Return the [X, Y] coordinate for the center point of the cell that contains the specified text.  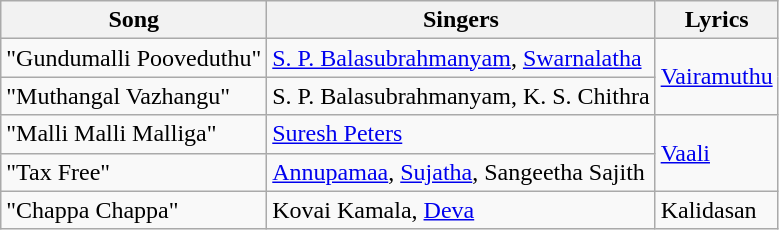
Annupamaa, Sujatha, Sangeetha Sajith [461, 172]
"Tax Free" [134, 172]
Kovai Kamala, Deva [461, 210]
S. P. Balasubrahmanyam, Swarnalatha [461, 58]
"Gundumalli Pooveduthu" [134, 58]
Kalidasan [716, 210]
Song [134, 20]
"Malli Malli Malliga" [134, 134]
Suresh Peters [461, 134]
Vaali [716, 153]
"Chappa Chappa" [134, 210]
Singers [461, 20]
Vairamuthu [716, 77]
S. P. Balasubrahmanyam, K. S. Chithra [461, 96]
"Muthangal Vazhangu" [134, 96]
Lyrics [716, 20]
